Provide the (X, Y) coordinate of the cell's center where the given text is located.  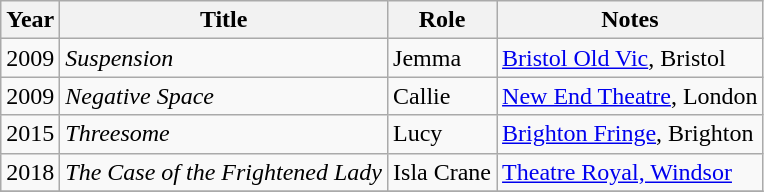
Jemma (442, 58)
Notes (630, 20)
Lucy (442, 134)
The Case of the Frightened Lady (224, 172)
2015 (30, 134)
Negative Space (224, 96)
Bristol Old Vic, Bristol (630, 58)
New End Theatre, London (630, 96)
Role (442, 20)
Threesome (224, 134)
Suspension (224, 58)
Callie (442, 96)
Year (30, 20)
Title (224, 20)
Theatre Royal, Windsor (630, 172)
2018 (30, 172)
Isla Crane (442, 172)
Brighton Fringe, Brighton (630, 134)
